Extract the (X, Y) coordinate from the center of the cell holding the provided text.  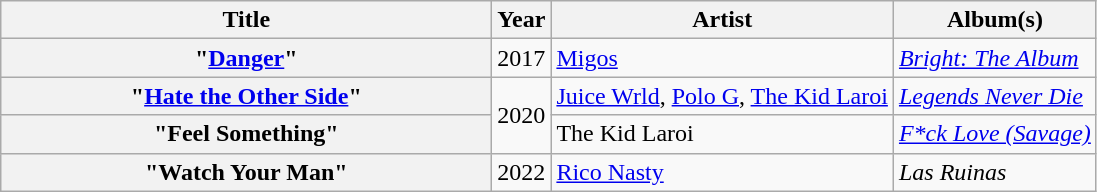
"Watch Your Man" (246, 172)
The Kid Laroi (722, 134)
Artist (722, 20)
"Danger" (246, 58)
F*ck Love (Savage) (994, 134)
Legends Never Die (994, 96)
"Hate the Other Side" (246, 96)
"Feel Something" (246, 134)
Album(s) (994, 20)
2022 (522, 172)
Bright: The Album (994, 58)
2017 (522, 58)
Rico Nasty (722, 172)
Juice Wrld, Polo G, The Kid Laroi (722, 96)
Title (246, 20)
2020 (522, 115)
Migos (722, 58)
Las Ruinas (994, 172)
Year (522, 20)
